From the cell containing the given text, extract its center point as [x, y] coordinate. 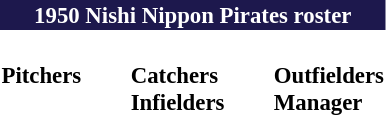
1950 Nishi Nippon Pirates roster [192, 15]
